Output the (X, Y) coordinate of the center of the cell containing the given text.  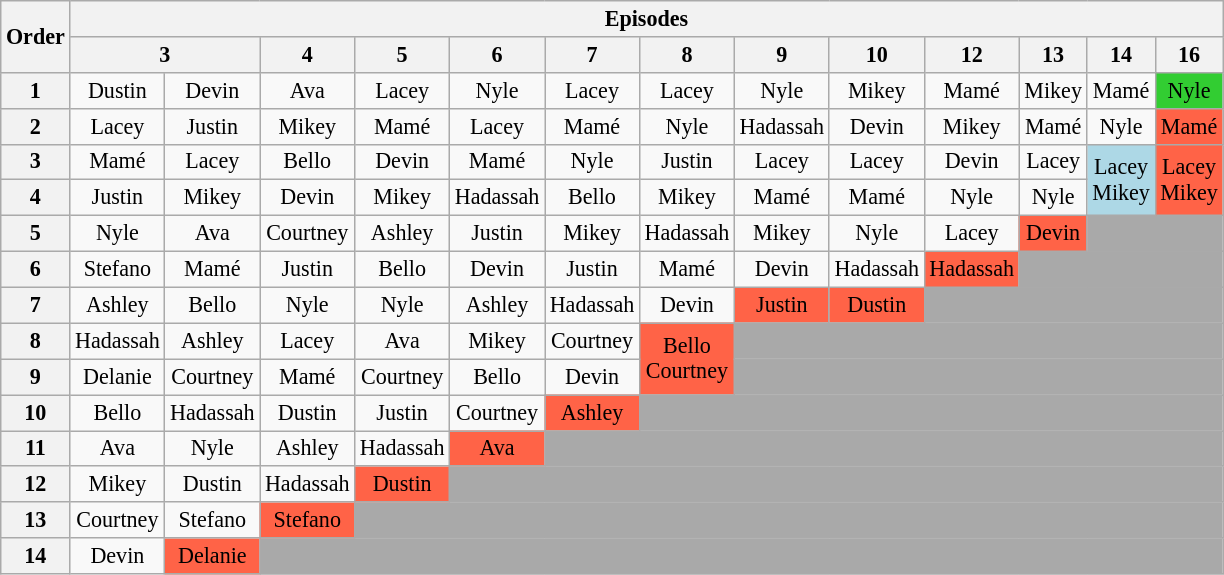
2 (36, 126)
16 (1189, 54)
1 (36, 90)
BelloCourtney (686, 359)
11 (36, 448)
Episodes (646, 18)
Order (36, 36)
